Identify which cell holds the provided text, then report its [x, y] central coordinate. 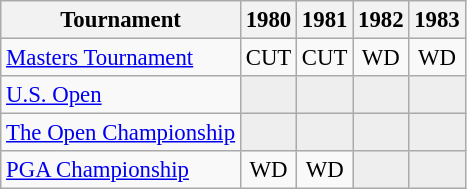
PGA Championship [121, 170]
1980 [268, 20]
1981 [325, 20]
The Open Championship [121, 133]
1982 [381, 20]
1983 [437, 20]
Masters Tournament [121, 58]
Tournament [121, 20]
U.S. Open [121, 95]
